Locate the cell with the specified text and output its (x, y) center coordinate. 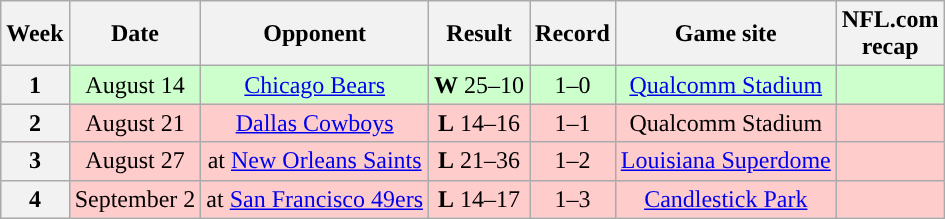
4 (35, 199)
August 14 (135, 85)
Record (573, 34)
3 (35, 161)
Result (480, 34)
Dallas Cowboys (315, 123)
Louisiana Superdome (726, 161)
August 21 (135, 123)
Week (35, 34)
at New Orleans Saints (315, 161)
Opponent (315, 34)
L 14–16 (480, 123)
at San Francisco 49ers (315, 199)
1–0 (573, 85)
1 (35, 85)
L 14–17 (480, 199)
1–1 (573, 123)
1–3 (573, 199)
L 21–36 (480, 161)
Candlestick Park (726, 199)
NFL.comrecap (890, 34)
Game site (726, 34)
Date (135, 34)
2 (35, 123)
Chicago Bears (315, 85)
August 27 (135, 161)
1–2 (573, 161)
W 25–10 (480, 85)
September 2 (135, 199)
